Return [x, y] of the center of cell containing provided text 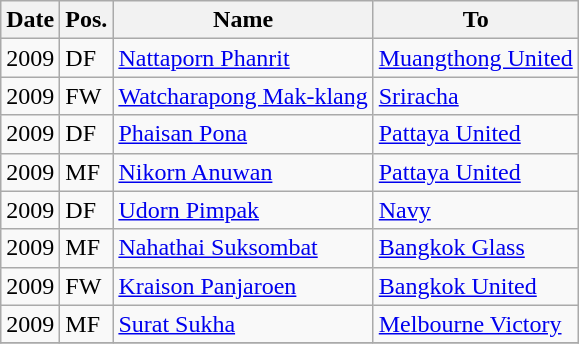
Surat Sukha [243, 324]
Name [243, 20]
Nattaporn Phanrit [243, 58]
Melbourne Victory [476, 324]
Nahathai Suksombat [243, 248]
Date [30, 20]
Watcharapong Mak-klang [243, 96]
To [476, 20]
Muangthong United [476, 58]
Sriracha [476, 96]
Nikorn Anuwan [243, 172]
Phaisan Pona [243, 134]
Udorn Pimpak [243, 210]
Pos. [86, 20]
Bangkok United [476, 286]
Navy [476, 210]
Kraison Panjaroen [243, 286]
Bangkok Glass [476, 248]
